Capture the cell that displays the provided text and extract its [x, y] central coordinate. 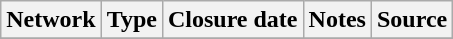
Closure date [232, 20]
Notes [337, 20]
Network [51, 20]
Type [132, 20]
Source [412, 20]
